Scan for the cell matching the given text and deliver its (x, y) coordinate at center. 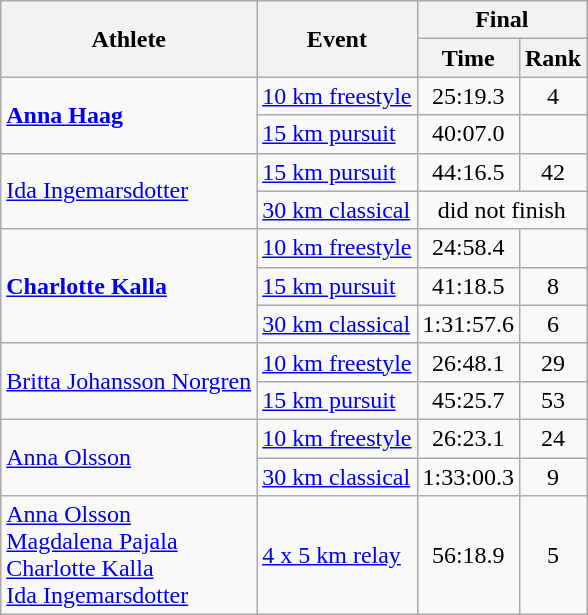
56:18.9 (468, 556)
53 (552, 400)
24:58.4 (468, 248)
Anna Haag (129, 115)
Anna OlssonMagdalena PajalaCharlotte KallaIda Ingemarsdotter (129, 556)
Ida Ingemarsdotter (129, 191)
45:25.7 (468, 400)
9 (552, 477)
42 (552, 172)
40:07.0 (468, 134)
Time (468, 58)
1:31:57.6 (468, 324)
Rank (552, 58)
8 (552, 286)
44:16.5 (468, 172)
24 (552, 438)
41:18.5 (468, 286)
Charlotte Kalla (129, 286)
5 (552, 556)
Britta Johansson Norgren (129, 381)
Anna Olsson (129, 457)
4 (552, 96)
26:48.1 (468, 362)
Final (502, 20)
4 x 5 km relay (337, 556)
29 (552, 362)
Event (337, 39)
did not finish (502, 210)
1:33:00.3 (468, 477)
26:23.1 (468, 438)
6 (552, 324)
Athlete (129, 39)
25:19.3 (468, 96)
